For the text-containing cell, return its midpoint in (x, y) coordinate format. 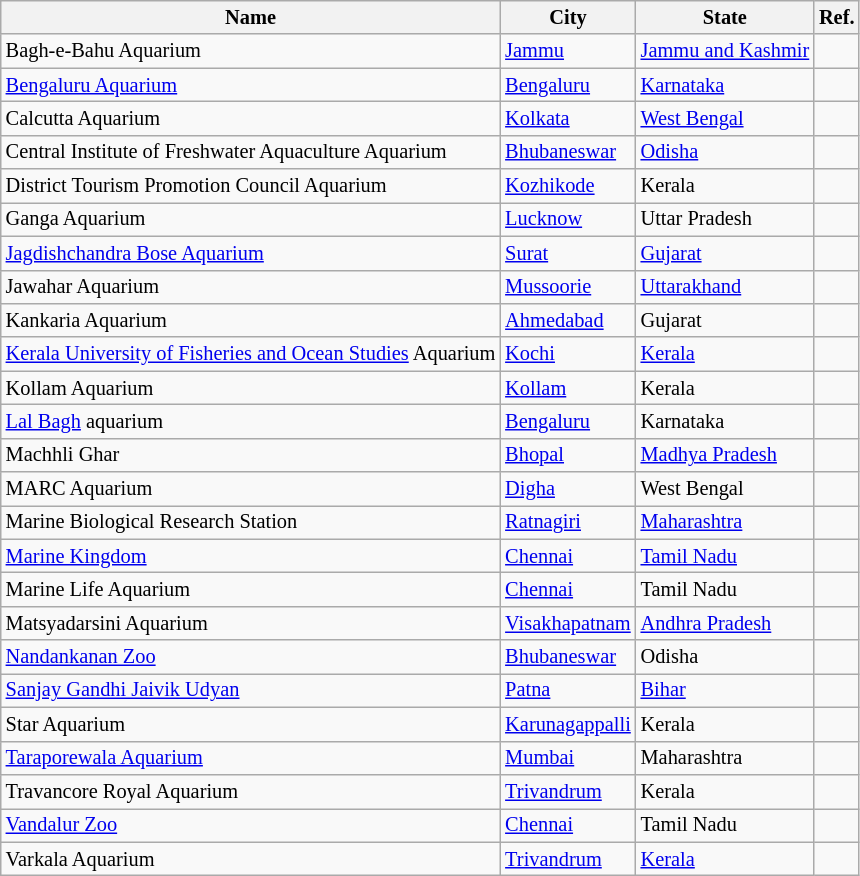
City (568, 17)
Marine Kingdom (251, 556)
Machhli Ghar (251, 455)
MARC Aquarium (251, 489)
Kollam (568, 388)
Marine Biological Research Station (251, 522)
Digha (568, 489)
Uttar Pradesh (725, 219)
District Tourism Promotion Council Aquarium (251, 186)
Uttarakhand (725, 287)
Matsyadarsini Aquarium (251, 623)
Ref. (836, 17)
Name (251, 17)
Travancore Royal Aquarium (251, 791)
Ahmedabad (568, 320)
Jammu (568, 51)
Mussoorie (568, 287)
Central Institute of Freshwater Aquaculture Aquarium (251, 152)
Taraporewala Aquarium (251, 758)
Vandalur Zoo (251, 825)
Bihar (725, 690)
Jagdishchandra Bose Aquarium (251, 253)
Ganga Aquarium (251, 219)
Lucknow (568, 219)
Kerala University of Fisheries and Ocean Studies Aquarium (251, 354)
Bhopal (568, 455)
Madhya Pradesh (725, 455)
Star Aquarium (251, 724)
Jawahar Aquarium (251, 287)
Ratnagiri (568, 522)
Andhra Pradesh (725, 623)
Sanjay Gandhi Jaivik Udyan (251, 690)
Kozhikode (568, 186)
Jammu and Kashmir (725, 51)
Kochi (568, 354)
Surat (568, 253)
Calcutta Aquarium (251, 118)
State (725, 17)
Patna (568, 690)
Mumbai (568, 758)
Nandankanan Zoo (251, 657)
Bagh-e-Bahu Aquarium (251, 51)
Kankaria Aquarium (251, 320)
Kolkata (568, 118)
Visakhapatnam (568, 623)
Marine Life Aquarium (251, 589)
Varkala Aquarium (251, 859)
Lal Bagh aquarium (251, 421)
Kollam Aquarium (251, 388)
Bengaluru Aquarium (251, 85)
Karunagappalli (568, 724)
